Locate the cell with the specified text and output its [x, y] center coordinate. 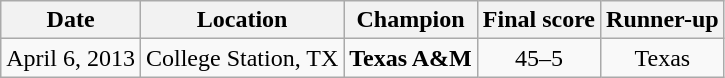
Champion [411, 20]
College Station, TX [242, 58]
Texas A&M [411, 58]
Runner-up [663, 20]
April 6, 2013 [71, 58]
Texas [663, 58]
45–5 [538, 58]
Location [242, 20]
Final score [538, 20]
Date [71, 20]
